Locate the cell with the specified text and output its [X, Y] center coordinate. 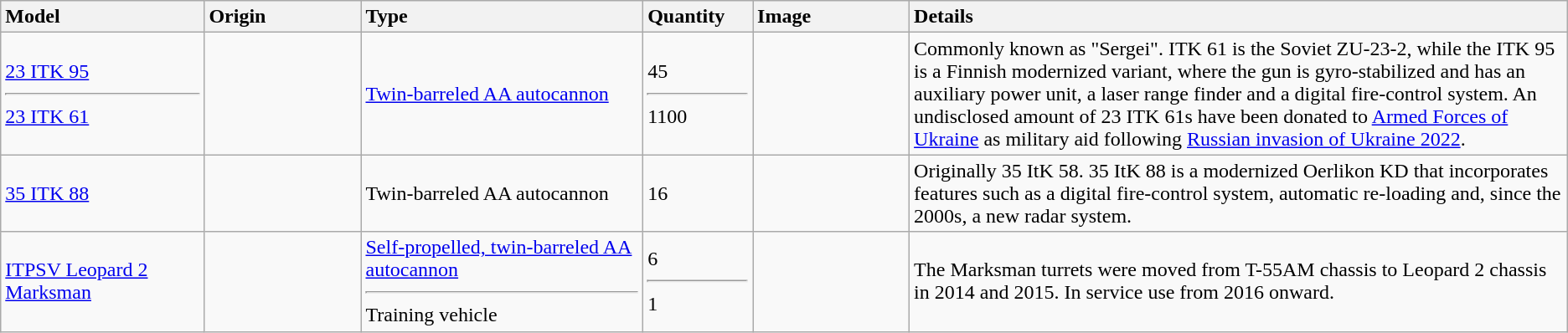
Details [1239, 17]
ITPSV Leopard 2 Marksman [102, 281]
Quantity [699, 17]
Type [503, 17]
451100 [699, 94]
16 [699, 193]
Origin [283, 17]
35 ITK 88 [102, 193]
Model [102, 17]
Self-propelled, twin-barreled AA autocannonTraining vehicle [503, 281]
Image [831, 17]
61 [699, 281]
23 ITK 9523 ITK 61 [102, 94]
The Marksman turrets were moved from T-55AM chassis to Leopard 2 chassis in 2014 and 2015. In service use from 2016 onward. [1239, 281]
